Pinpoint the cell where the given text exists, returning its [x, y] midpoint coordinate. 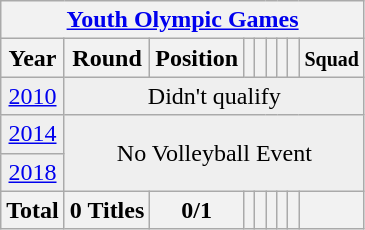
0 Titles [107, 210]
0/1 [197, 210]
Total [33, 210]
Youth Olympic Games [183, 20]
No Volleyball Event [214, 153]
Year [33, 58]
2014 [33, 134]
Didn't qualify [214, 96]
2018 [33, 172]
Squad [332, 58]
Round [107, 58]
Position [197, 58]
2010 [33, 96]
